Find where the given text appears and provide that cell's center as [X, Y] coordinate. 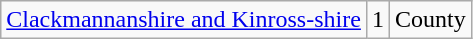
Clackmannanshire and Kinross-shire [184, 20]
County [430, 20]
1 [378, 20]
